Identify which cell holds the provided text, then report its [x, y] central coordinate. 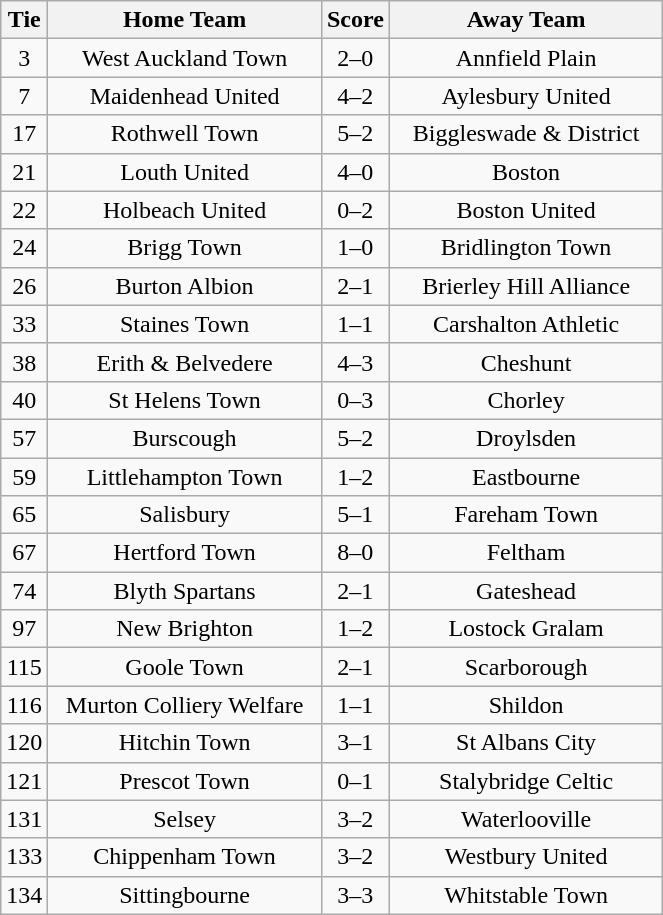
Maidenhead United [185, 96]
Boston United [526, 210]
116 [24, 705]
4–2 [355, 96]
Scarborough [526, 667]
5–1 [355, 515]
24 [24, 248]
Brigg Town [185, 248]
Cheshunt [526, 362]
Goole Town [185, 667]
115 [24, 667]
Selsey [185, 819]
74 [24, 591]
Blyth Spartans [185, 591]
0–3 [355, 400]
New Brighton [185, 629]
Droylsden [526, 438]
Littlehampton Town [185, 477]
26 [24, 286]
Staines Town [185, 324]
Tie [24, 20]
Boston [526, 172]
Home Team [185, 20]
Sittingbourne [185, 895]
Hertford Town [185, 553]
0–2 [355, 210]
Waterlooville [526, 819]
4–3 [355, 362]
33 [24, 324]
Rothwell Town [185, 134]
Eastbourne [526, 477]
1–0 [355, 248]
120 [24, 743]
0–1 [355, 781]
Brierley Hill Alliance [526, 286]
Biggleswade & District [526, 134]
40 [24, 400]
Chorley [526, 400]
67 [24, 553]
3–1 [355, 743]
Murton Colliery Welfare [185, 705]
Bridlington Town [526, 248]
St Albans City [526, 743]
St Helens Town [185, 400]
Carshalton Athletic [526, 324]
West Auckland Town [185, 58]
Gateshead [526, 591]
Whitstable Town [526, 895]
21 [24, 172]
Fareham Town [526, 515]
Burton Albion [185, 286]
Lostock Gralam [526, 629]
Hitchin Town [185, 743]
8–0 [355, 553]
133 [24, 857]
Louth United [185, 172]
7 [24, 96]
Feltham [526, 553]
121 [24, 781]
Holbeach United [185, 210]
Salisbury [185, 515]
3 [24, 58]
Stalybridge Celtic [526, 781]
Chippenham Town [185, 857]
65 [24, 515]
97 [24, 629]
2–0 [355, 58]
59 [24, 477]
Westbury United [526, 857]
Annfield Plain [526, 58]
Shildon [526, 705]
Prescot Town [185, 781]
4–0 [355, 172]
Erith & Belvedere [185, 362]
Away Team [526, 20]
17 [24, 134]
131 [24, 819]
Score [355, 20]
134 [24, 895]
Aylesbury United [526, 96]
57 [24, 438]
22 [24, 210]
3–3 [355, 895]
Burscough [185, 438]
38 [24, 362]
